Identify which cell holds the provided text, then report its [x, y] central coordinate. 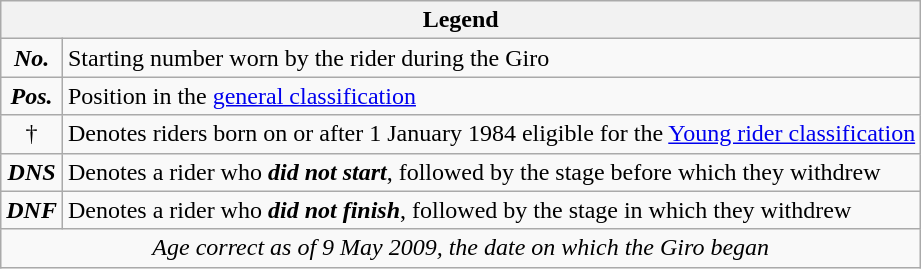
Denotes a rider who did not finish, followed by the stage in which they withdrew [491, 210]
No. [32, 58]
Pos. [32, 96]
† [32, 134]
DNS [32, 172]
Denotes riders born on or after 1 January 1984 eligible for the Young rider classification [491, 134]
Age correct as of 9 May 2009, the date on which the Giro began [461, 248]
DNF [32, 210]
Denotes a rider who did not start, followed by the stage before which they withdrew [491, 172]
Position in the general classification [491, 96]
Legend [461, 20]
Starting number worn by the rider during the Giro [491, 58]
